Pinpoint the cell where the given text exists, returning its [X, Y] midpoint coordinate. 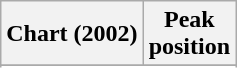
Chart (2002) [72, 34]
Peakposition [189, 34]
